Find where the given text appears and provide that cell's center as [X, Y] coordinate. 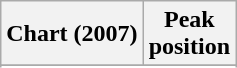
Chart (2007) [72, 34]
Peakposition [189, 34]
